Detect which cell encompasses the target text, then output its (X, Y) center coordinate. 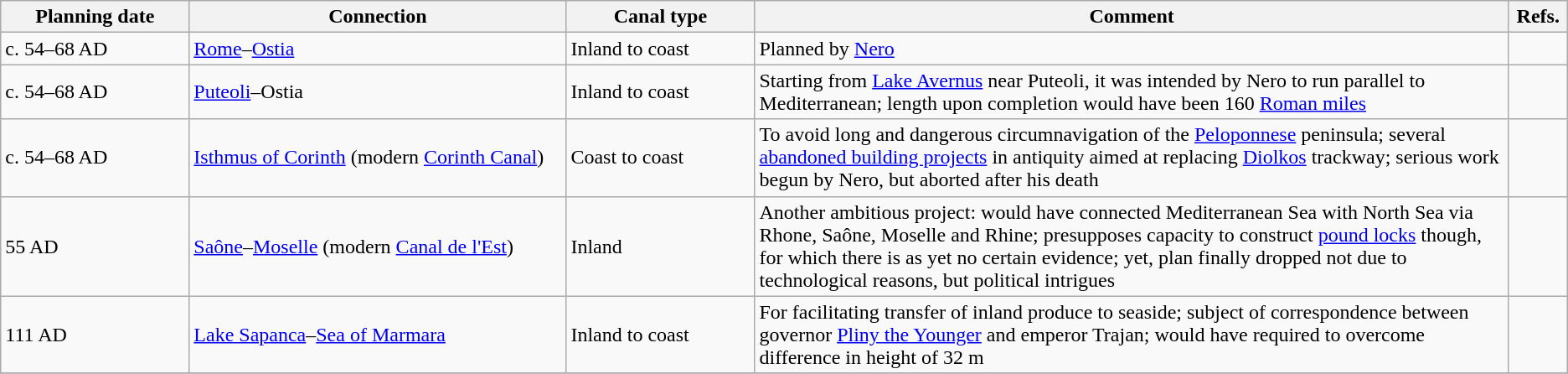
Coast to coast (660, 158)
Isthmus of Corinth (modern Corinth Canal) (378, 158)
Rome–Ostia (378, 49)
Canal type (660, 17)
Refs. (1538, 17)
Planning date (95, 17)
Saône–Moselle (modern Canal de l'Est) (378, 247)
Lake Sapanca–Sea of Marmara (378, 335)
55 AD (95, 247)
Planned by Nero (1132, 49)
Connection (378, 17)
Puteoli–Ostia (378, 92)
Inland (660, 247)
Comment (1132, 17)
111 AD (95, 335)
